Return the (X, Y) coordinate for the center point of the cell that contains the specified text.  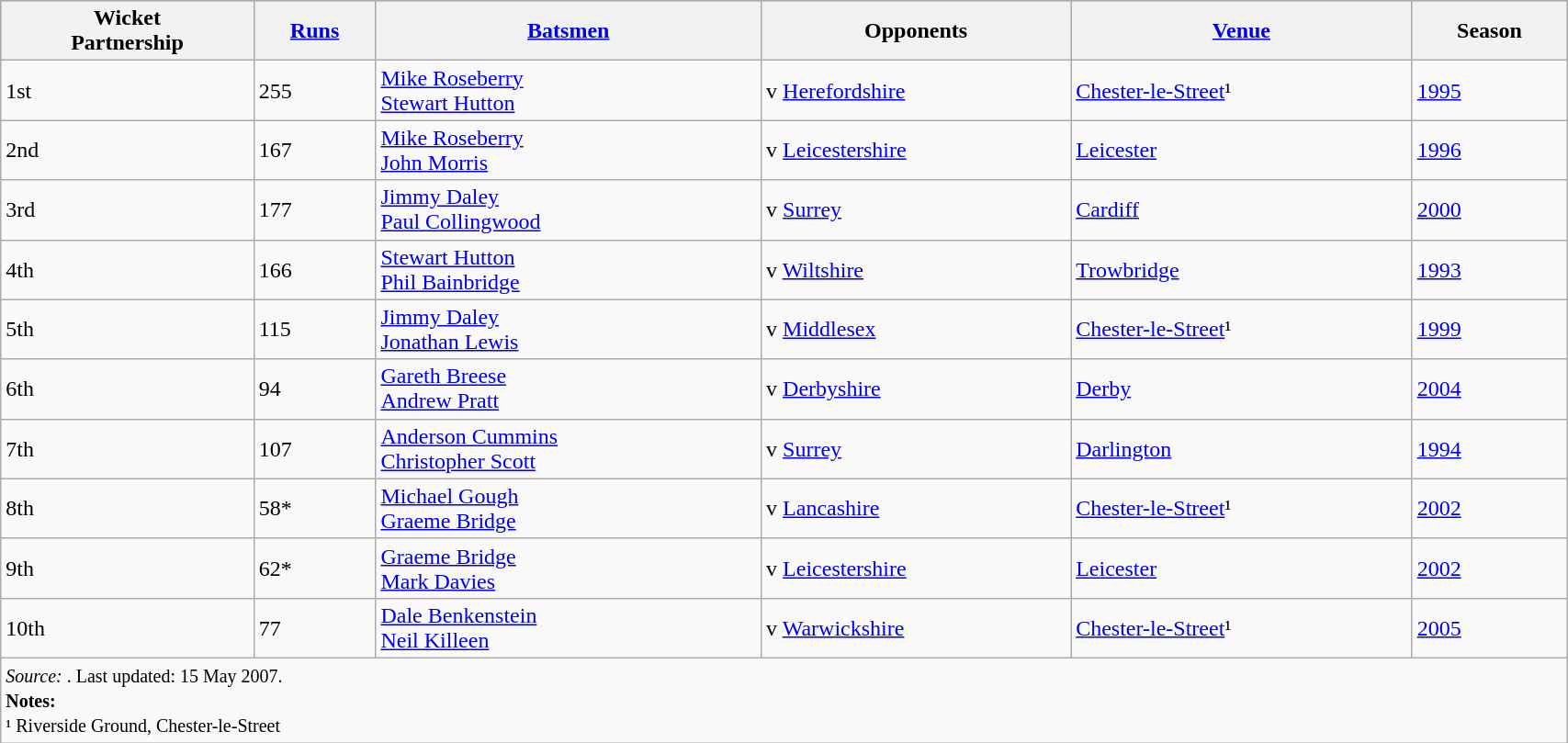
2nd (127, 151)
77 (314, 628)
Gareth Breese Andrew Pratt (569, 389)
Stewart Hutton Phil Bainbridge (569, 270)
Anderson Cummins Christopher Scott (569, 448)
Jimmy Daley Paul Collingwood (569, 209)
Season (1489, 31)
2004 (1489, 389)
Darlington (1242, 448)
62* (314, 568)
7th (127, 448)
94 (314, 389)
Michael Gough Graeme Bridge (569, 509)
v Herefordshire (917, 90)
1999 (1489, 329)
2000 (1489, 209)
177 (314, 209)
Source: . Last updated: 15 May 2007.Notes:¹ Riverside Ground, Chester-le-Street (784, 700)
Trowbridge (1242, 270)
Dale Benkenstein Neil Killeen (569, 628)
1996 (1489, 151)
1994 (1489, 448)
58* (314, 509)
5th (127, 329)
2005 (1489, 628)
167 (314, 151)
Graeme Bridge Mark Davies (569, 568)
1995 (1489, 90)
8th (127, 509)
Jimmy Daley Jonathan Lewis (569, 329)
Runs (314, 31)
1993 (1489, 270)
166 (314, 270)
v Lancashire (917, 509)
v Wiltshire (917, 270)
WicketPartnership (127, 31)
9th (127, 568)
Mike Roseberry Stewart Hutton (569, 90)
v Warwickshire (917, 628)
v Derbyshire (917, 389)
107 (314, 448)
115 (314, 329)
v Middlesex (917, 329)
4th (127, 270)
6th (127, 389)
Cardiff (1242, 209)
1st (127, 90)
Venue (1242, 31)
Batsmen (569, 31)
255 (314, 90)
Mike Roseberry John Morris (569, 151)
Opponents (917, 31)
3rd (127, 209)
10th (127, 628)
Derby (1242, 389)
